Provide the [X, Y] coordinate of the cell's center where the given text is located.  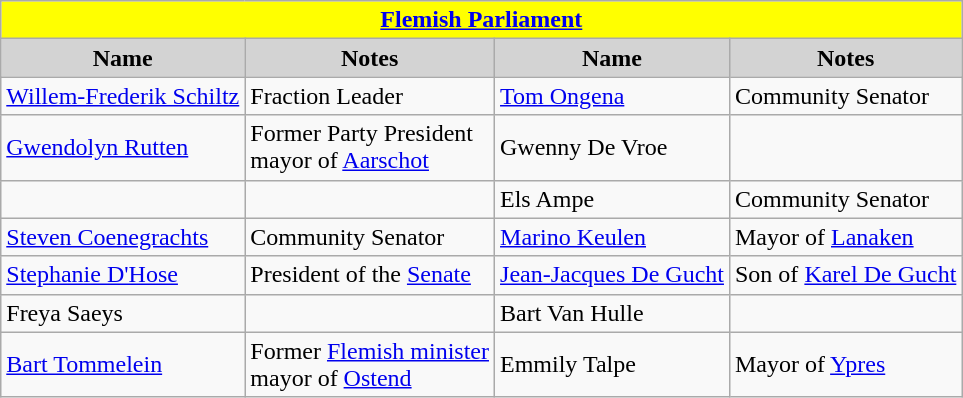
Steven Coenegrachts [123, 237]
Willem-Frederik Schiltz [123, 96]
Former Flemish ministermayor of Ostend [370, 364]
Jean-Jacques De Gucht [612, 275]
Mayor of Lanaken [845, 237]
Freya Saeys [123, 313]
Bart Tommelein [123, 364]
Els Ampe [612, 199]
Tom Ongena [612, 96]
Gwenny De Vroe [612, 148]
Emmily Talpe [612, 364]
Bart Van Hulle [612, 313]
Son of Karel De Gucht [845, 275]
Stephanie D'Hose [123, 275]
Former Party Presidentmayor of Aarschot [370, 148]
Marino Keulen [612, 237]
Flemish Parliament [482, 20]
President of the Senate [370, 275]
Gwendolyn Rutten [123, 148]
Mayor of Ypres [845, 364]
Fraction Leader [370, 96]
